Provide the (x, y) coordinate of the cell's center where the given text is located.  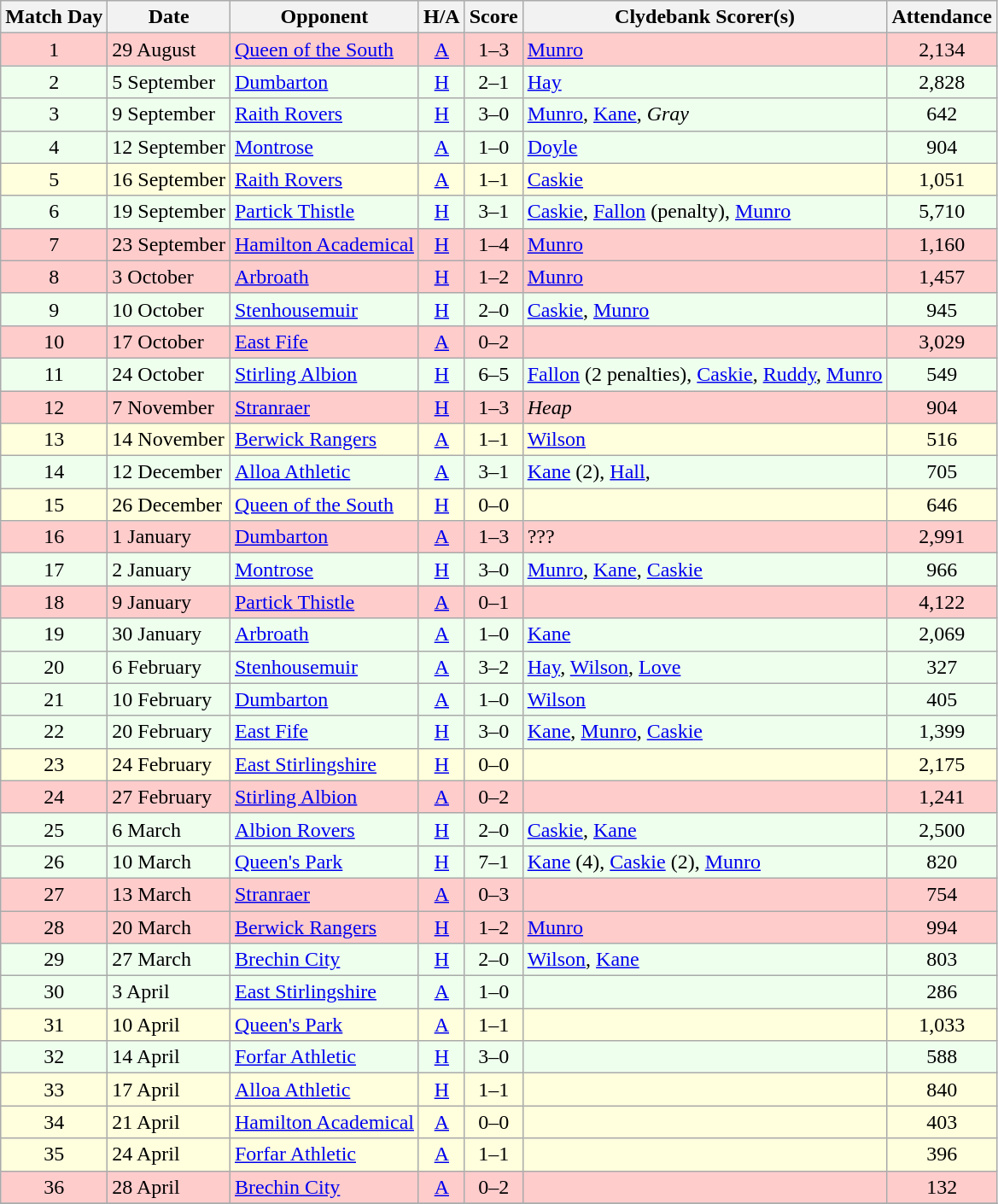
2 January (169, 570)
2 (55, 82)
Opponent (324, 17)
34 (55, 1122)
14 April (169, 1057)
1–4 (493, 244)
30 January (169, 634)
994 (942, 926)
132 (942, 1187)
Clydebank Scorer(s) (705, 17)
7 November (169, 407)
2,500 (942, 829)
Hay (705, 82)
33 (55, 1090)
12 (55, 407)
945 (942, 309)
0–1 (493, 602)
Doyle (705, 147)
Match Day (55, 17)
Kane (4), Caskie (2), Munro (705, 862)
Wilson, Kane (705, 960)
24 (55, 797)
26 (55, 862)
Score (493, 17)
516 (942, 440)
3–2 (493, 667)
2,134 (942, 50)
24 February (169, 764)
Hay, Wilson, Love (705, 667)
12 December (169, 472)
31 (55, 1025)
403 (942, 1122)
23 September (169, 244)
2,175 (942, 764)
2–1 (493, 82)
9 September (169, 114)
1,160 (942, 244)
H/A (441, 17)
2,991 (942, 537)
6 March (169, 829)
24 October (169, 374)
20 February (169, 732)
32 (55, 1057)
405 (942, 699)
29 (55, 960)
19 (55, 634)
20 (55, 667)
5 September (169, 82)
16 September (169, 179)
Caskie, Munro (705, 309)
3 October (169, 277)
18 (55, 602)
23 (55, 764)
5 (55, 179)
Attendance (942, 17)
1,033 (942, 1025)
1 (55, 50)
705 (942, 472)
966 (942, 570)
20 March (169, 926)
25 (55, 829)
6–5 (493, 374)
2,069 (942, 634)
1,457 (942, 277)
396 (942, 1154)
6 (55, 212)
840 (942, 1090)
3 April (169, 992)
Munro, Kane, Gray (705, 114)
9 (55, 309)
27 February (169, 797)
17 October (169, 342)
0–3 (493, 894)
15 (55, 505)
26 December (169, 505)
10 February (169, 699)
820 (942, 862)
4 (55, 147)
10 March (169, 862)
Munro, Kane, Caskie (705, 570)
10 (55, 342)
14 November (169, 440)
642 (942, 114)
3 (55, 114)
Fallon (2 penalties), Caskie, Ruddy, Munro (705, 374)
10 April (169, 1025)
27 (55, 894)
7 (55, 244)
1,051 (942, 179)
21 April (169, 1122)
Kane (705, 634)
549 (942, 374)
Caskie, Kane (705, 829)
11 (55, 374)
30 (55, 992)
14 (55, 472)
8 (55, 277)
17 April (169, 1090)
9 January (169, 602)
19 September (169, 212)
286 (942, 992)
646 (942, 505)
22 (55, 732)
Caskie (705, 179)
36 (55, 1187)
24 April (169, 1154)
803 (942, 960)
7–1 (493, 862)
1 January (169, 537)
27 March (169, 960)
16 (55, 537)
4,122 (942, 602)
754 (942, 894)
35 (55, 1154)
Heap (705, 407)
5,710 (942, 212)
Albion Rovers (324, 829)
1,241 (942, 797)
327 (942, 667)
Kane (2), Hall, (705, 472)
Date (169, 17)
13 March (169, 894)
28 April (169, 1187)
21 (55, 699)
1,399 (942, 732)
3,029 (942, 342)
28 (55, 926)
10 October (169, 309)
29 August (169, 50)
13 (55, 440)
6 February (169, 667)
??? (705, 537)
588 (942, 1057)
12 September (169, 147)
2,828 (942, 82)
Kane, Munro, Caskie (705, 732)
Caskie, Fallon (penalty), Munro (705, 212)
17 (55, 570)
